Locate the cell with the specified text and output its [X, Y] center coordinate. 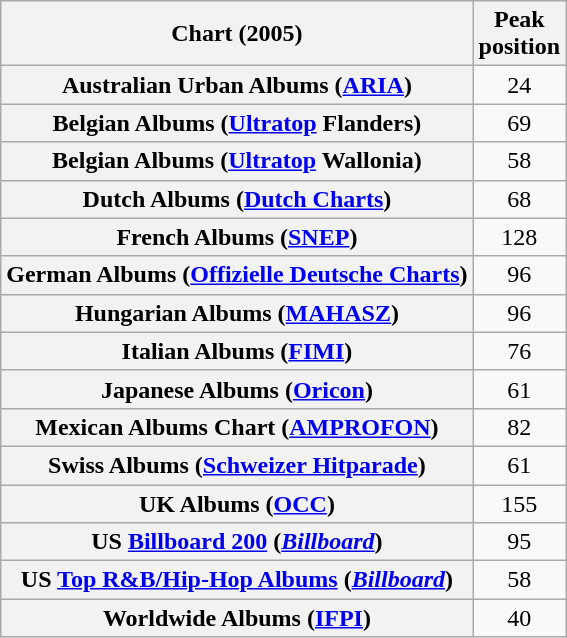
US Top R&B/Hip-Hop Albums (Billboard) [237, 580]
68 [519, 199]
Belgian Albums (Ultratop Wallonia) [237, 161]
69 [519, 123]
82 [519, 427]
128 [519, 237]
German Albums (Offizielle Deutsche Charts) [237, 275]
Dutch Albums (Dutch Charts) [237, 199]
95 [519, 542]
UK Albums (OCC) [237, 503]
Italian Albums (FIMI) [237, 351]
Mexican Albums Chart (AMPROFON) [237, 427]
40 [519, 618]
Hungarian Albums (MAHASZ) [237, 313]
Japanese Albums (Oricon) [237, 389]
Worldwide Albums (IFPI) [237, 618]
76 [519, 351]
US Billboard 200 (Billboard) [237, 542]
Chart (2005) [237, 34]
Belgian Albums (Ultratop Flanders) [237, 123]
French Albums (SNEP) [237, 237]
24 [519, 85]
Peakposition [519, 34]
Australian Urban Albums (ARIA) [237, 85]
Swiss Albums (Schweizer Hitparade) [237, 465]
155 [519, 503]
